Find where the given text appears and provide that cell's center as [X, Y] coordinate. 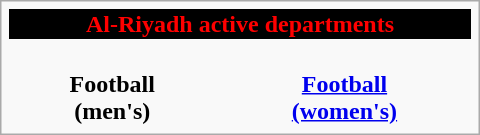
Al-Riyadh active departments [240, 24]
Football(women's) [344, 84]
Football(men's) [112, 84]
